From the cell containing the given text, extract its center point as [x, y] coordinate. 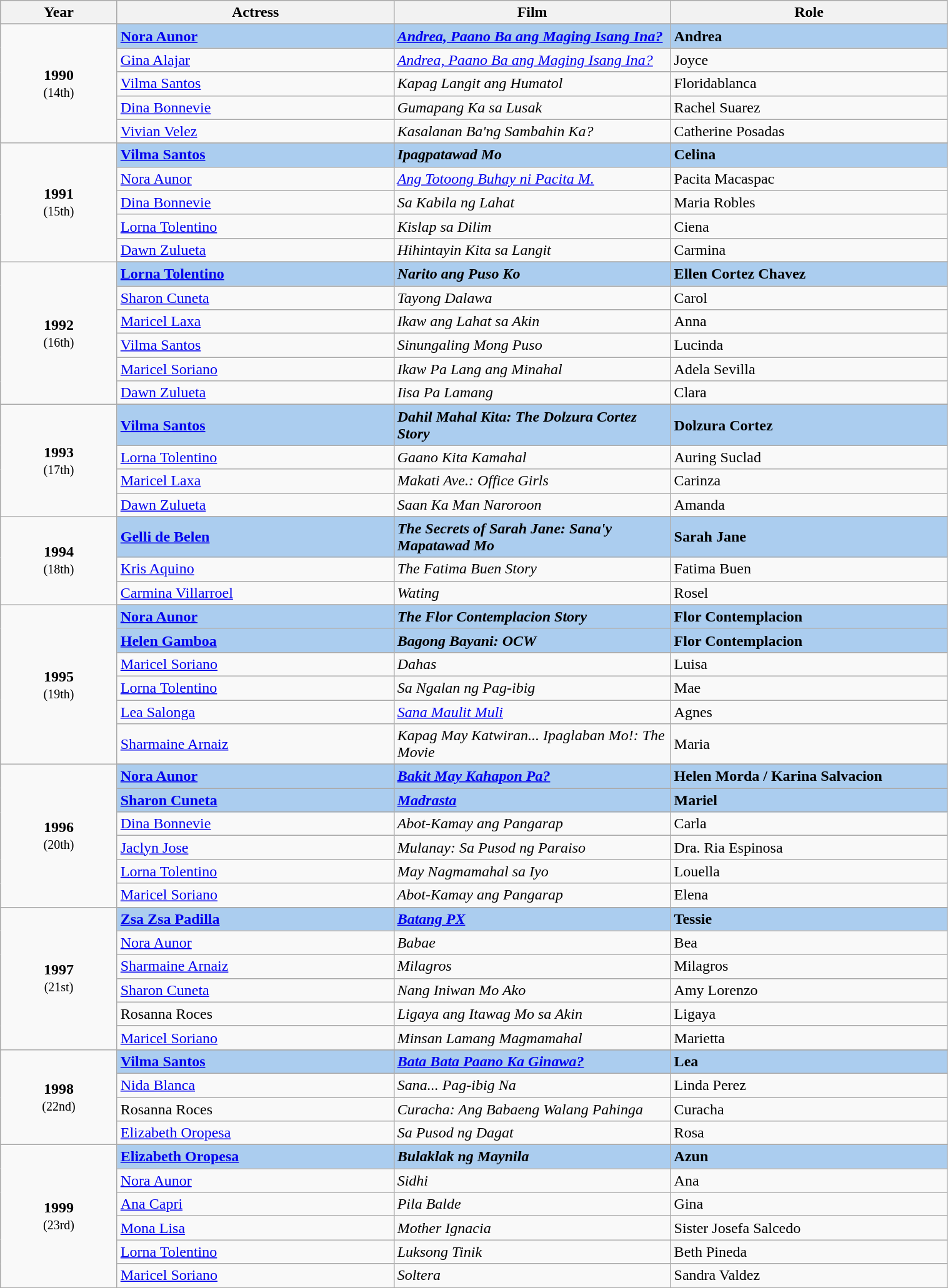
Amy Lorenzo [809, 990]
Role [809, 12]
Makati Ave.: Office Girls [532, 481]
Catherine Posadas [809, 131]
Sa Pusod ng Dagat [532, 1133]
Bagong Bayani: OCW [532, 640]
1993(17th) [59, 461]
Curacha [809, 1109]
Sidhi [532, 1181]
Maria Robles [809, 202]
Wating [532, 593]
Sinungaling Mong Puso [532, 345]
Mother Ignacia [532, 1228]
Lea Salonga [255, 711]
Batang PX [532, 919]
Zsa Zsa Padilla [255, 919]
Sarah Jane [809, 537]
Babae [532, 943]
Gina [809, 1204]
Marietta [809, 1038]
Beth Pineda [809, 1252]
Mariel [809, 800]
Gaano Kita Kamahal [532, 457]
Amanda [809, 505]
Linda Perez [809, 1085]
Year [59, 12]
Fatima Buen [809, 569]
Kris Aquino [255, 569]
Iisa Pa Lamang [532, 393]
Auring Suclad [809, 457]
Celina [809, 155]
Rosa [809, 1133]
1997(21st) [59, 978]
Bulaklak ng Maynila [532, 1157]
Madrasta [532, 800]
Tessie [809, 919]
Kapag May Katwiran... Ipaglaban Mo!: The Movie [532, 745]
Andrea [809, 36]
Mona Lisa [255, 1228]
Carinza [809, 481]
Carmina Villarroel [255, 593]
1998(22nd) [59, 1097]
Gelli de Belen [255, 537]
Bea [809, 943]
Helen Gamboa [255, 640]
Sana Maulit Muli [532, 711]
Helen Morda / Karina Salvacion [809, 776]
Actress [255, 12]
Bakit May Kahapon Pa? [532, 776]
Azun [809, 1157]
Film [532, 12]
The Fatima Buen Story [532, 569]
Ang Totoong Buhay ni Pacita M. [532, 179]
Hihintayin Kita sa Langit [532, 250]
Pila Balde [532, 1204]
Bata Bata Paano Ka Ginawa? [532, 1061]
Elena [809, 895]
Luksong Tinik [532, 1252]
Agnes [809, 711]
Carla [809, 824]
1990(14th) [59, 84]
Pacita Macaspac [809, 179]
Lucinda [809, 345]
1992(16th) [59, 333]
Narito ang Puso Ko [532, 274]
Rachel Suarez [809, 107]
Nang Iniwan Mo Ako [532, 990]
Mulanay: Sa Pusod ng Paraiso [532, 848]
Maria [809, 745]
Ciena [809, 226]
Saan Ka Man Naroroon [532, 505]
Kasalanan Ba'ng Sambahin Ka? [532, 131]
1995(19th) [59, 685]
Kislap sa Dilim [532, 226]
Ligaya [809, 1014]
Carmina [809, 250]
Gumapang Ka sa Lusak [532, 107]
Joyce [809, 60]
Carol [809, 298]
Kapag Langit ang Humatol [532, 84]
Rosel [809, 593]
Lea [809, 1061]
Sa Ngalan ng Pag-ibig [532, 688]
Soltera [532, 1276]
The Secrets of Sarah Jane: Sana'y Mapatawad Mo [532, 537]
Louella [809, 871]
Ipagpatawad Mo [532, 155]
May Nagmamahal sa Iyo [532, 871]
Ana Capri [255, 1204]
Vivian Velez [255, 131]
Minsan Lamang Magmamahal [532, 1038]
Sandra Valdez [809, 1276]
Curacha: Ang Babaeng Walang Pahinga [532, 1109]
1999(23rd) [59, 1216]
Sister Josefa Salcedo [809, 1228]
Clara [809, 393]
Dolzura Cortez [809, 425]
Tayong Dalawa [532, 298]
Ikaw Pa Lang ang Minahal [532, 369]
Ligaya ang Itawag Mo sa Akin [532, 1014]
Sa Kabila ng Lahat [532, 202]
1996(20th) [59, 836]
Mae [809, 688]
Ikaw ang Lahat sa Akin [532, 322]
Sana... Pag-ibig Na [532, 1085]
Adela Sevilla [809, 369]
Ana [809, 1181]
Nida Blanca [255, 1085]
Gina Alajar [255, 60]
Ellen Cortez Chavez [809, 274]
Dahil Mahal Kita: The Dolzura Cortez Story [532, 425]
Floridablanca [809, 84]
Jaclyn Jose [255, 848]
Dra. Ria Espinosa [809, 848]
Dahas [532, 664]
1994(18th) [59, 561]
Anna [809, 322]
Luisa [809, 664]
1991(15th) [59, 202]
The Flor Contemplacion Story [532, 617]
